Identify which cell holds the provided text, then report its (X, Y) central coordinate. 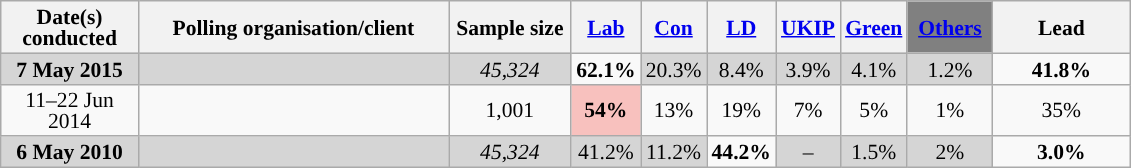
Lead (1062, 27)
11.2% (674, 152)
54% (606, 110)
11–22 Jun 2014 (70, 110)
20.3% (674, 68)
35% (1062, 110)
6 May 2010 (70, 152)
Others (950, 27)
Lab (606, 27)
Polling organisation/client (293, 27)
4.1% (874, 68)
3.0% (1062, 152)
Date(s)conducted (70, 27)
62.1% (606, 68)
3.9% (808, 68)
LD (740, 27)
19% (740, 110)
13% (674, 110)
2% (950, 152)
1.5% (874, 152)
7% (808, 110)
Sample size (510, 27)
Green (874, 27)
8.4% (740, 68)
1.2% (950, 68)
– (808, 152)
41.2% (606, 152)
44.2% (740, 152)
41.8% (1062, 68)
1,001 (510, 110)
Con (674, 27)
5% (874, 110)
UKIP (808, 27)
1% (950, 110)
7 May 2015 (70, 68)
